For the text-containing cell, return its midpoint in (X, Y) coordinate format. 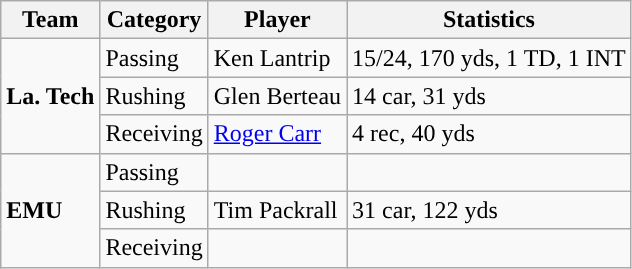
Ken Lantrip (277, 58)
La. Tech (50, 96)
31 car, 122 yds (490, 210)
Statistics (490, 20)
14 car, 31 yds (490, 96)
Team (50, 20)
15/24, 170 yds, 1 TD, 1 INT (490, 58)
EMU (50, 210)
Roger Carr (277, 134)
Category (154, 20)
4 rec, 40 yds (490, 134)
Glen Berteau (277, 96)
Tim Packrall (277, 210)
Player (277, 20)
